Extract the [X, Y] coordinate from the center of the cell holding the provided text.  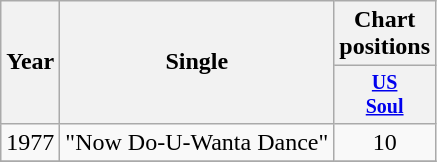
"Now Do-U-Wanta Dance" [197, 142]
Chart positions [385, 34]
Single [197, 62]
USSoul [385, 94]
10 [385, 142]
1977 [30, 142]
Year [30, 62]
